Search for the cell housing the specified text and yield its [x, y] center coordinate. 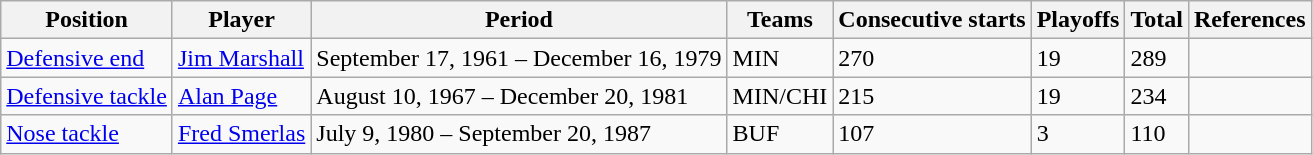
270 [932, 58]
Playoffs [1078, 20]
Teams [780, 20]
Position [87, 20]
Alan Page [241, 96]
Player [241, 20]
215 [932, 96]
289 [1157, 58]
Fred Smerlas [241, 134]
Period [519, 20]
MIN/CHI [780, 96]
September 17, 1961 – December 16, 1979 [519, 58]
Defensive tackle [87, 96]
Consecutive starts [932, 20]
July 9, 1980 – September 20, 1987 [519, 134]
MIN [780, 58]
References [1250, 20]
234 [1157, 96]
Total [1157, 20]
August 10, 1967 – December 20, 1981 [519, 96]
Jim Marshall [241, 58]
110 [1157, 134]
BUF [780, 134]
3 [1078, 134]
Defensive end [87, 58]
107 [932, 134]
Nose tackle [87, 134]
